Find where the given text appears and provide that cell's center as [x, y] coordinate. 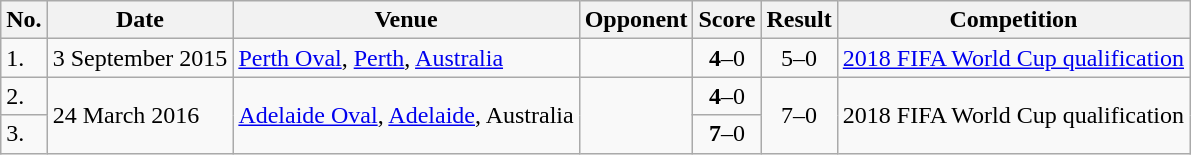
24 March 2016 [140, 115]
Competition [1013, 20]
Perth Oval, Perth, Australia [406, 58]
5–0 [799, 58]
2. [24, 96]
Adelaide Oval, Adelaide, Australia [406, 115]
No. [24, 20]
Date [140, 20]
1. [24, 58]
Opponent [636, 20]
Venue [406, 20]
3 September 2015 [140, 58]
Result [799, 20]
3. [24, 134]
Score [727, 20]
